Output the [X, Y] coordinate of the center of the cell containing the given text.  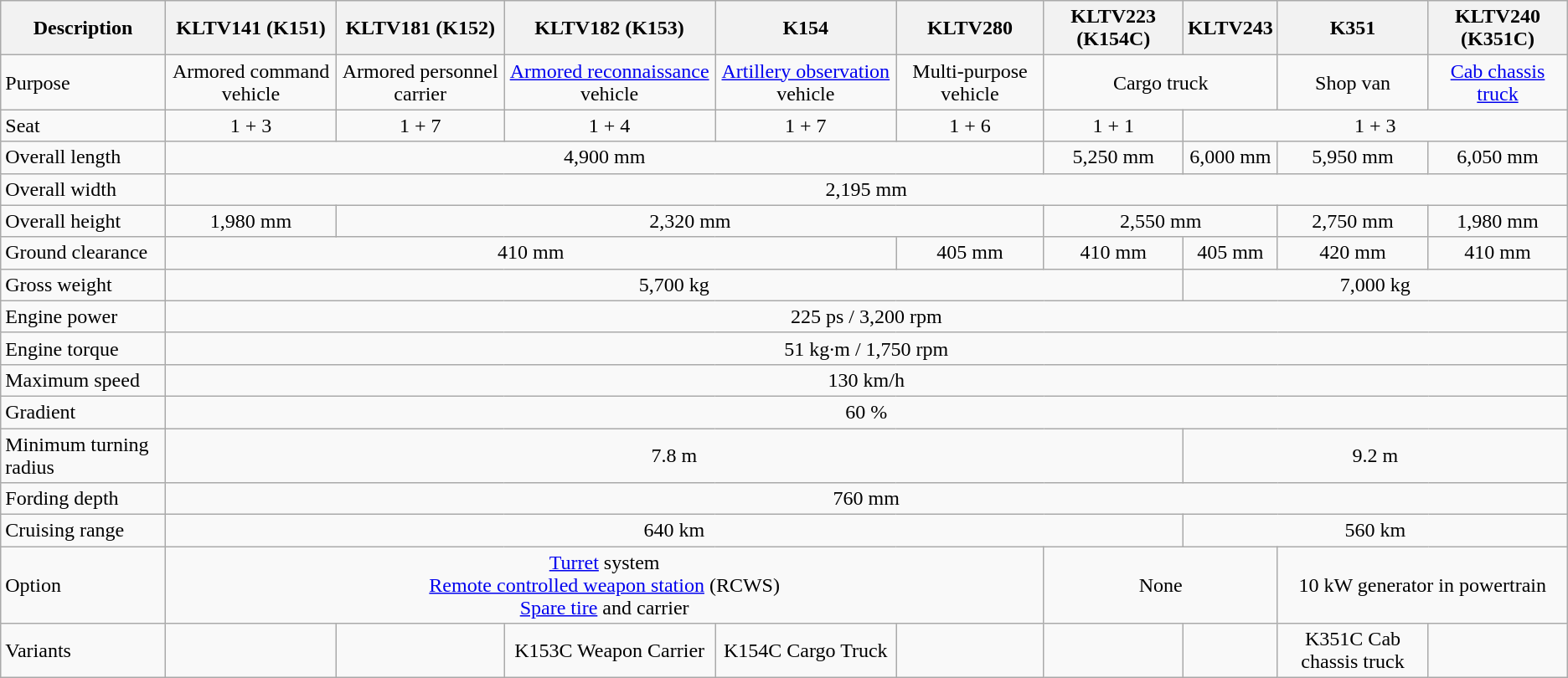
4,900 mm [605, 157]
760 mm [866, 499]
Armored reconnaissance vehicle [610, 82]
10 kW generator in powertrain [1422, 585]
2,320 mm [690, 221]
1 + 6 [970, 126]
Armored personnel carrier [420, 82]
None [1161, 585]
Gross weight [84, 285]
K351C Cab chassis truck [1352, 651]
KLTV280 [970, 28]
225 ps / 3,200 rpm [866, 316]
Overall length [84, 157]
Cab chassis truck [1498, 82]
Cruising range [84, 531]
6,050 mm [1498, 157]
Engine torque [84, 348]
KLTV181 (K152) [420, 28]
130 km/h [866, 380]
KLTV182 (K153) [610, 28]
Purpose [84, 82]
5,700 kg [673, 285]
K153C Weapon Carrier [610, 651]
KLTV243 [1230, 28]
60 % [866, 412]
Engine power [84, 316]
Ground clearance [84, 253]
640 km [673, 531]
Maximum speed [84, 380]
Variants [84, 651]
Armored command vehicle [250, 82]
560 km [1375, 531]
K154 [806, 28]
5,250 mm [1113, 157]
Gradient [84, 412]
Artillery observation vehicle [806, 82]
KLTV240 (K351C) [1498, 28]
K154C Cargo Truck [806, 651]
K351 [1352, 28]
9.2 m [1375, 455]
7.8 m [673, 455]
1 + 1 [1113, 126]
420 mm [1352, 253]
6,000 mm [1230, 157]
Turret system Remote controlled weapon station (RCWS) Spare tire and carrier [605, 585]
7,000 kg [1375, 285]
51 kg·m / 1,750 rpm [866, 348]
Fording depth [84, 499]
Overall width [84, 189]
Seat [84, 126]
5,950 mm [1352, 157]
2,750 mm [1352, 221]
Multi-purpose vehicle [970, 82]
Shop van [1352, 82]
2,550 mm [1161, 221]
Cargo truck [1161, 82]
Minimum turning radius [84, 455]
KLTV141 (K151) [250, 28]
1 + 4 [610, 126]
Description [84, 28]
Overall height [84, 221]
KLTV223 (K154C) [1113, 28]
2,195 mm [866, 189]
Option [84, 585]
